For the text-containing cell, return its midpoint in [x, y] coordinate format. 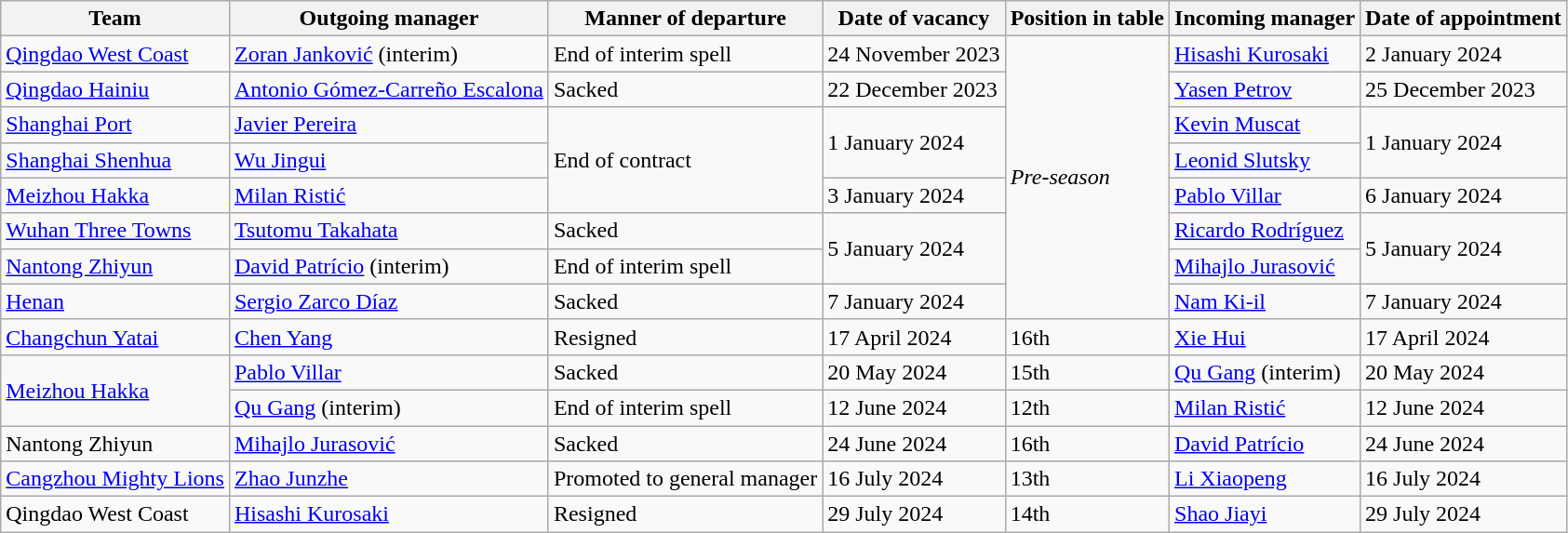
Javier Pereira [389, 125]
Zoran Janković (interim) [389, 54]
Team [115, 19]
Shanghai Port [115, 125]
3 January 2024 [914, 195]
Henan [115, 301]
Kevin Muscat [1266, 125]
Yasen Petrov [1266, 89]
Antonio Gómez-Carreño Escalona [389, 89]
End of contract [685, 160]
Leonid Slutsky [1266, 160]
Incoming manager [1266, 19]
Cangzhou Mighty Lions [115, 479]
Qingdao Hainiu [115, 89]
Pre-season [1087, 178]
Shanghai Shenhua [115, 160]
15th [1087, 372]
2 January 2024 [1464, 54]
Xie Hui [1266, 337]
Tsutomu Takahata [389, 231]
Wu Jingui [389, 160]
25 December 2023 [1464, 89]
Position in table [1087, 19]
12th [1087, 407]
22 December 2023 [914, 89]
Date of appointment [1464, 19]
Li Xiaopeng [1266, 479]
24 November 2023 [914, 54]
Shao Jiayi [1266, 514]
Changchun Yatai [115, 337]
Nam Ki-il [1266, 301]
Sergio Zarco Díaz [389, 301]
Ricardo Rodríguez [1266, 231]
David Patrício [1266, 444]
Promoted to general manager [685, 479]
Manner of departure [685, 19]
Date of vacancy [914, 19]
14th [1087, 514]
Zhao Junzhe [389, 479]
13th [1087, 479]
David Patrício (interim) [389, 266]
6 January 2024 [1464, 195]
Outgoing manager [389, 19]
Wuhan Three Towns [115, 231]
Chen Yang [389, 337]
